Identify which cell holds the provided text, then report its [X, Y] central coordinate. 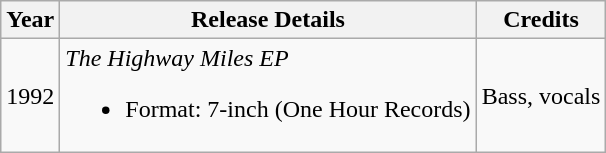
1992 [30, 96]
Bass, vocals [541, 96]
The Highway Miles EPFormat: 7-inch (One Hour Records) [268, 96]
Release Details [268, 20]
Credits [541, 20]
Year [30, 20]
